Return the [x, y] coordinate for the center point of the cell that contains the specified text.  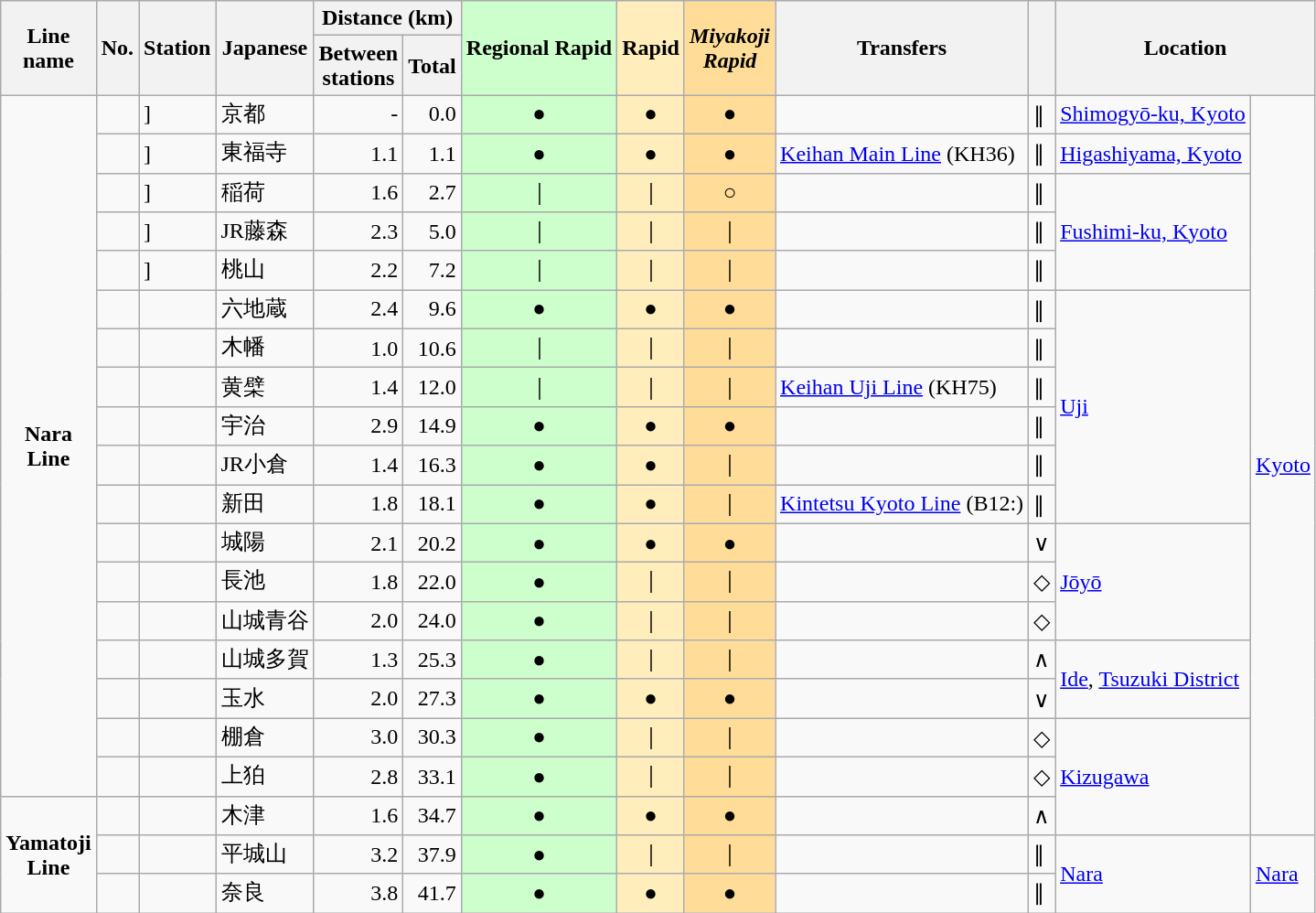
宇治 [265, 426]
稲荷 [265, 192]
41.7 [433, 893]
玉水 [265, 699]
Betweenstations [358, 66]
34.7 [433, 816]
7.2 [433, 271]
2.3 [358, 232]
Keihan Main Line (KH36) [902, 154]
3.0 [358, 737]
Keihan Uji Line (KH75) [902, 388]
JR小倉 [265, 465]
Kintetsu Kyoto Line (B12:) [902, 505]
2.1 [358, 543]
33.1 [433, 776]
木津 [265, 816]
Yamatoji Line [48, 854]
37.9 [433, 854]
MiyakojiRapid [730, 48]
0.0 [433, 115]
2.4 [358, 309]
16.3 [433, 465]
東福寺 [265, 154]
- [358, 115]
14.9 [433, 426]
Total [433, 66]
木幡 [265, 348]
Ide, Tsuzuki District [1153, 679]
10.6 [433, 348]
Line name [48, 48]
1.3 [358, 661]
18.1 [433, 505]
2.7 [433, 192]
Uji [1153, 406]
No. [117, 48]
上狛 [265, 776]
3.2 [358, 854]
27.3 [433, 699]
20.2 [433, 543]
5.0 [433, 232]
24.0 [433, 620]
30.3 [433, 737]
棚倉 [265, 737]
城陽 [265, 543]
京都 [265, 115]
六地蔵 [265, 309]
Location [1185, 48]
奈良 [265, 893]
9.6 [433, 309]
1.0 [358, 348]
山城青谷 [265, 620]
桃山 [265, 271]
Distance (km) [388, 18]
Kyoto [1282, 465]
Kizugawa [1153, 777]
2.8 [358, 776]
黄檗 [265, 388]
Regional Rapid [539, 48]
Higashiyama, Kyoto [1153, 154]
2.2 [358, 271]
Transfers [902, 48]
山城多賀 [265, 661]
22.0 [433, 582]
Jōyō [1153, 582]
Fushimi-ku, Kyoto [1153, 231]
JR藤森 [265, 232]
Shimogyō-ku, Kyoto [1153, 115]
平城山 [265, 854]
Rapid [651, 48]
○ [730, 192]
Japanese [265, 48]
新田 [265, 505]
12.0 [433, 388]
25.3 [433, 661]
長池 [265, 582]
Nara Line [48, 446]
2.9 [358, 426]
Station [177, 48]
3.8 [358, 893]
